Capture the cell that displays the provided text and extract its (X, Y) central coordinate. 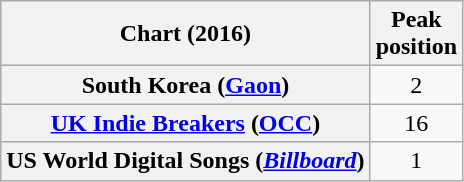
2 (416, 85)
US World Digital Songs (Billboard) (186, 161)
Peakposition (416, 34)
UK Indie Breakers (OCC) (186, 123)
Chart (2016) (186, 34)
16 (416, 123)
1 (416, 161)
South Korea (Gaon) (186, 85)
